Search for the cell housing the specified text and yield its (X, Y) center coordinate. 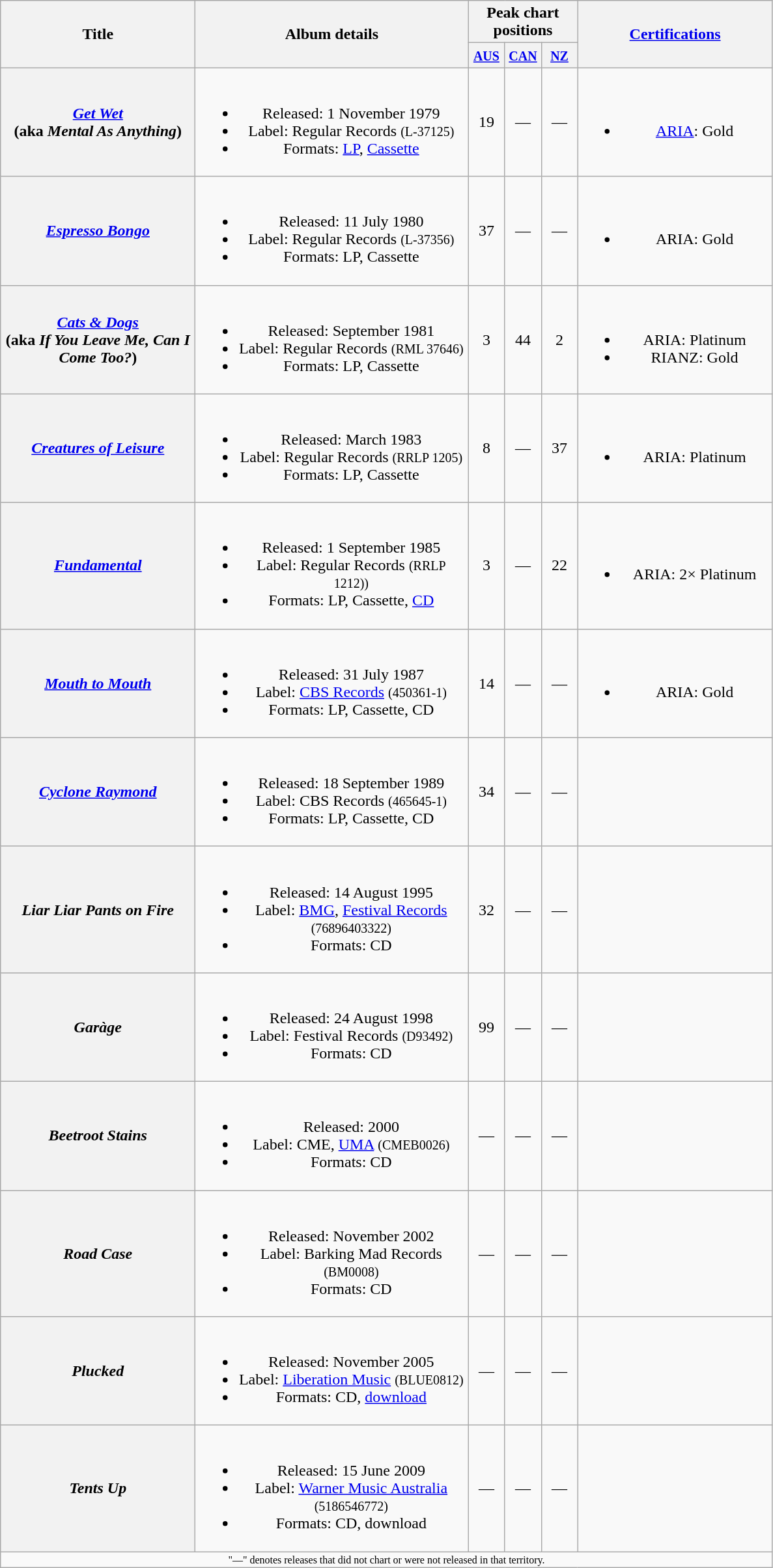
Released: 31 July 1987Label: CBS Records (450361-1)Formats: LP, Cassette, CD (332, 683)
Released: September 1981Label: Regular Records (RML 37646)Formats: LP, Cassette (332, 340)
Creatures of Leisure (98, 448)
Released: 18 September 1989Label: CBS Records (465645-1)Formats: LP, Cassette, CD (332, 791)
Cyclone Raymond (98, 791)
Released: 2000Label: CME, UMA (CMEB0026)Formats: CD (332, 1135)
22 (559, 566)
34 (486, 791)
Espresso Bongo (98, 230)
19 (486, 122)
2 (559, 340)
CAN (523, 55)
Released: 1 November 1979Label: Regular Records (L-37125)Formats: LP, Cassette (332, 122)
Liar Liar Pants on Fire (98, 909)
Plucked (98, 1371)
"—" denotes releases that did not chart or were not released in that territory. (387, 1560)
Fundamental (98, 566)
8 (486, 448)
14 (486, 683)
Album details (332, 34)
Get Wet (aka Mental As Anything) (98, 122)
Certifications (675, 34)
ARIA: 2× Platinum (675, 566)
Released: 14 August 1995Label: BMG, Festival Records (76896403322)Formats: CD (332, 909)
ARIA: PlatinumRIANZ: Gold (675, 340)
ARIA: Platinum (675, 448)
Released: 24 August 1998Label: Festival Records (D93492)Formats: CD (332, 1027)
99 (486, 1027)
Released: November 2002Label: Barking Mad Records (BM0008)Formats: CD (332, 1253)
Peak chart positions (523, 22)
44 (523, 340)
Released: 1 September 1985Label: Regular Records (RRLP 1212))Formats: LP, Cassette, CD (332, 566)
Mouth to Mouth (98, 683)
32 (486, 909)
Released: November 2005Label: Liberation Music (BLUE0812)Formats: CD, download (332, 1371)
Tents Up (98, 1489)
NZ (559, 55)
Title (98, 34)
AUS (486, 55)
Released: 11 July 1980Label: Regular Records (L-37356)Formats: LP, Cassette (332, 230)
Cats & Dogs (aka If You Leave Me, Can I Come Too?) (98, 340)
Released: March 1983Label: Regular Records (RRLP 1205)Formats: LP, Cassette (332, 448)
Road Case (98, 1253)
Beetroot Stains (98, 1135)
Garàge (98, 1027)
Released: 15 June 2009Label: Warner Music Australia (5186546772)Formats: CD, download (332, 1489)
